Detect which cell encompasses the target text, then output its [X, Y] center coordinate. 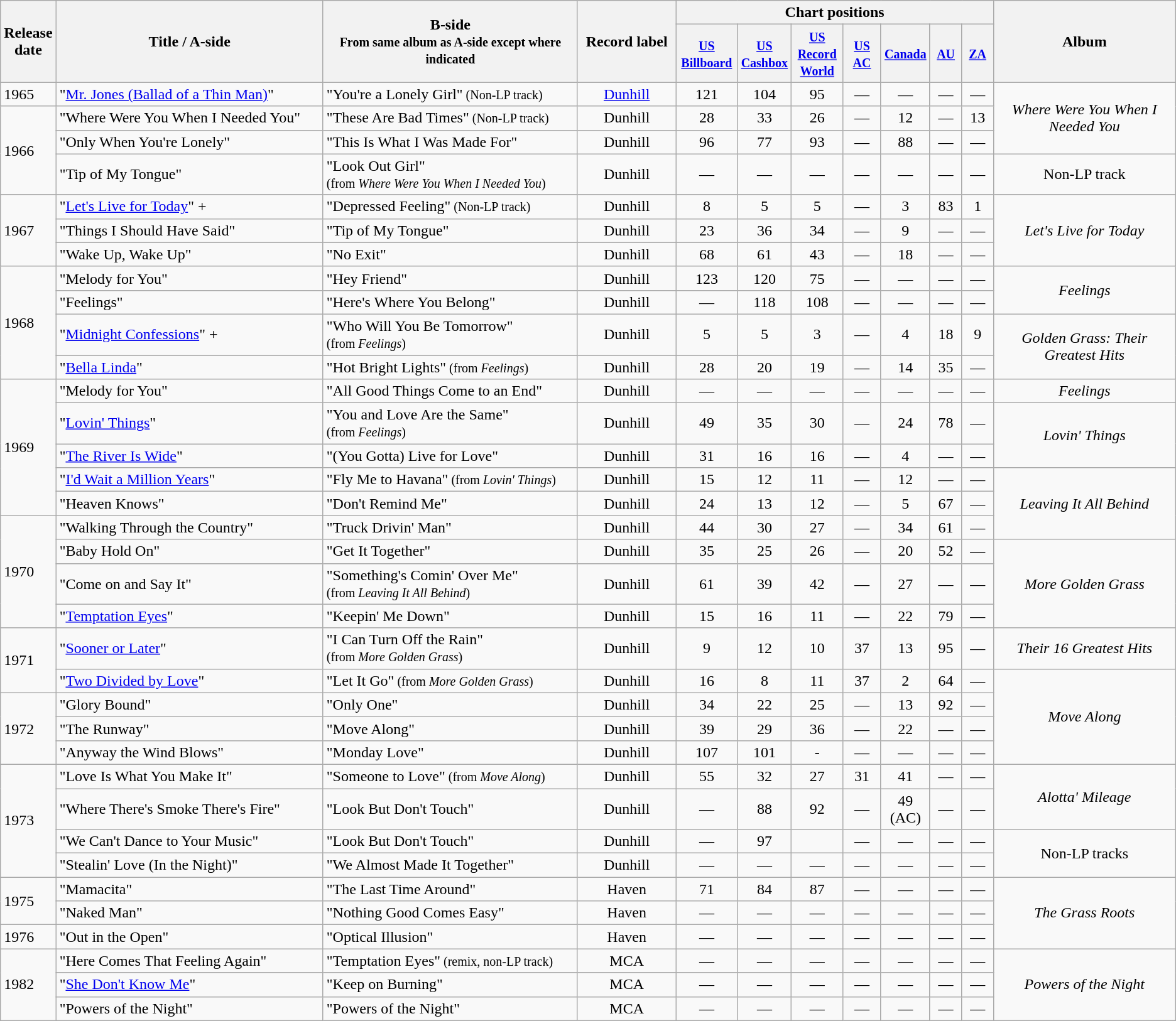
78 [946, 423]
Non-LP track [1084, 175]
83 [946, 207]
49 (AC) [905, 809]
107 [707, 752]
"Keepin' Me Down" [450, 616]
101 [765, 752]
1972 [28, 728]
64 [946, 681]
ZA [977, 53]
"Here's Where You Belong" [450, 302]
"I'd Wait a Million Years" [190, 480]
71 [707, 889]
"This Is What I Was Made For" [450, 142]
19 [817, 367]
"Optical Illusion" [450, 937]
"Where Were You When I Needed You" [190, 118]
79 [946, 616]
"Mamacita" [190, 889]
"Let's Live for Today" + [190, 207]
"Mr. Jones (Ballad of a Thin Man)" [190, 94]
118 [765, 302]
Golden Grass: Their Greatest Hits [1084, 347]
1967 [28, 230]
"Anyway the Wind Blows" [190, 752]
"Look Out Girl"(from Where Were You When I Needed You) [450, 175]
67 [946, 504]
"Only One" [450, 705]
"Come on and Say It" [190, 584]
1973 [28, 820]
1982 [28, 985]
Powers of the Night [1084, 985]
123 [707, 278]
"Baby Hold On" [190, 551]
More Golden Grass [1084, 584]
"Naked Man" [190, 913]
"Get It Together" [450, 551]
43 [817, 254]
- [817, 752]
93 [817, 142]
"Only When You're Lonely" [190, 142]
32 [765, 776]
52 [946, 551]
Let's Live for Today [1084, 230]
"Walking Through the Country" [190, 527]
"Depressed Feeling" (Non-LP track) [450, 207]
23 [707, 230]
"Keep on Burning" [450, 985]
"Midnight Confessions" + [190, 334]
Non-LP tracks [1084, 853]
"Nothing Good Comes Easy" [450, 913]
121 [707, 94]
"Wake Up, Wake Up" [190, 254]
Leaving It All Behind [1084, 504]
"Bella Linda" [190, 367]
1975 [28, 901]
"Things I Should Have Said" [190, 230]
"All Good Things Come to an End" [450, 391]
"Heaven Knows" [190, 504]
2 [905, 681]
1971 [28, 661]
"(You Gotta) Live for Love" [450, 456]
10 [817, 648]
USRecord World [817, 53]
"Love Is What You Make It" [190, 776]
1 [977, 207]
Album [1084, 41]
"No Exit" [450, 254]
1965 [28, 94]
33 [765, 118]
1976 [28, 937]
14 [905, 367]
"Monday Love" [450, 752]
42 [817, 584]
"Truck Drivin' Man" [450, 527]
"Hot Bright Lights" (from Feelings) [450, 367]
"Sooner or Later" [190, 648]
Alotta' Mileage [1084, 796]
Move Along [1084, 716]
"The Last Time Around" [450, 889]
55 [707, 776]
"Move Along" [450, 728]
"Temptation Eyes" [190, 616]
"Stealin' Love (In the Night)" [190, 865]
"Hey Friend" [450, 278]
"You're a Lonely Girl" (Non-LP track) [450, 94]
120 [765, 278]
"Don't Remind Me" [450, 504]
44 [707, 527]
29 [765, 728]
"She Don't Know Me" [190, 985]
104 [765, 94]
1970 [28, 571]
84 [765, 889]
"Something's Comin' Over Me"(from Leaving It All Behind) [450, 584]
Their 16 Greatest Hits [1084, 648]
75 [817, 278]
"Glory Bound" [190, 705]
Canada [905, 53]
Where Were You When I Needed You [1084, 118]
Chart positions [835, 13]
Record label [626, 41]
"Feelings" [190, 302]
"The River Is Wide" [190, 456]
"Lovin' Things" [190, 423]
"Fly Me to Havana" (from Lovin' Things) [450, 480]
Release date [28, 41]
USBillboard [707, 53]
AU [946, 53]
"Someone to Love" (from Move Along) [450, 776]
1966 [28, 151]
USCashbox [765, 53]
"Out in the Open" [190, 937]
87 [817, 889]
77 [765, 142]
Title / A-side [190, 41]
"We Can't Dance to Your Music" [190, 841]
"The Runway" [190, 728]
"We Almost Made It Together" [450, 865]
"Who Will You Be Tomorrow"(from Feelings) [450, 334]
B-sideFrom same album as A-side except where indicated [450, 41]
1969 [28, 447]
"Here Comes That Feeling Again" [190, 961]
"I Can Turn Off the Rain"(from More Golden Grass) [450, 648]
68 [707, 254]
1968 [28, 323]
96 [707, 142]
"Let It Go" (from More Golden Grass) [450, 681]
"These Are Bad Times" (Non-LP track) [450, 118]
"Temptation Eyes" (remix, non-LP track) [450, 961]
108 [817, 302]
Lovin' Things [1084, 436]
USAC [862, 53]
"Where There's Smoke There's Fire" [190, 809]
97 [765, 841]
The Grass Roots [1084, 913]
"Two Divided by Love" [190, 681]
41 [905, 776]
"You and Love Are the Same"(from Feelings) [450, 423]
49 [707, 423]
